Scan for the cell matching the given text and deliver its (X, Y) coordinate at center. 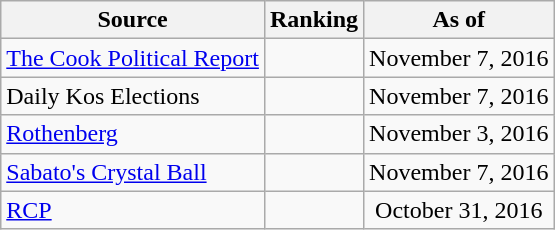
Rothenberg (133, 134)
As of (459, 20)
Sabato's Crystal Ball (133, 172)
October 31, 2016 (459, 210)
RCP (133, 210)
Ranking (314, 20)
November 3, 2016 (459, 134)
The Cook Political Report (133, 58)
Source (133, 20)
Daily Kos Elections (133, 96)
